From the cell containing the given text, extract its center point as (x, y) coordinate. 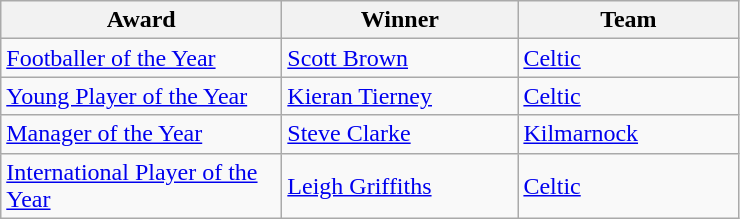
Kieran Tierney (400, 96)
Leigh Griffiths (400, 186)
Manager of the Year (142, 134)
Scott Brown (400, 58)
Young Player of the Year (142, 96)
International Player of the Year (142, 186)
Award (142, 20)
Kilmarnock (628, 134)
Team (628, 20)
Footballer of the Year (142, 58)
Steve Clarke (400, 134)
Winner (400, 20)
